Extract the (x, y) coordinate from the center of the cell holding the provided text.  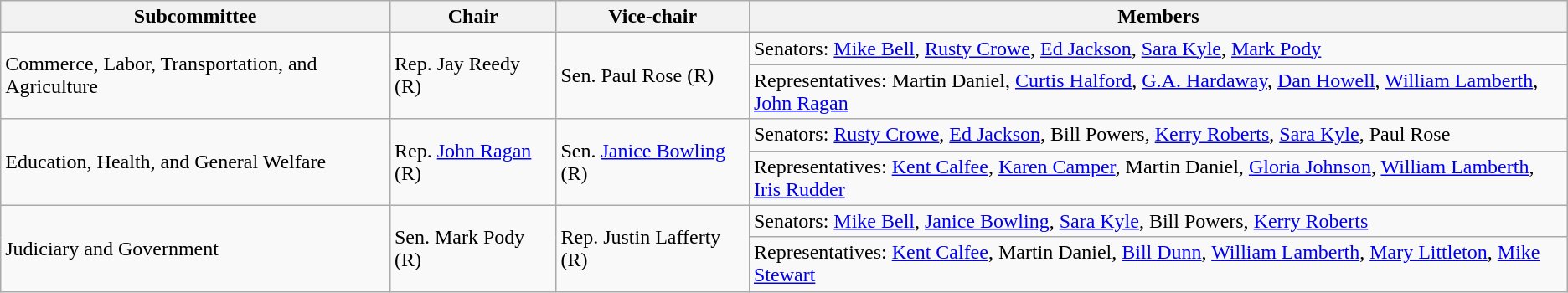
Vice-chair (653, 17)
Rep. John Ragan (R) (472, 162)
Chair (472, 17)
Representatives: Kent Calfee, Karen Camper, Martin Daniel, Gloria Johnson, William Lamberth, Iris Rudder (1158, 177)
Commerce, Labor, Transportation, and Agriculture (196, 75)
Representatives: Kent Calfee, Martin Daniel, Bill Dunn, William Lamberth, Mary Littleton, Mike Stewart (1158, 265)
Members (1158, 17)
Subcommittee (196, 17)
Representatives: Martin Daniel, Curtis Halford, G.A. Hardaway, Dan Howell, William Lamberth, John Ragan (1158, 92)
Senators: Mike Bell, Rusty Crowe, Ed Jackson, Sara Kyle, Mark Pody (1158, 49)
Sen. Janice Bowling (R) (653, 162)
Senators: Mike Bell, Janice Bowling, Sara Kyle, Bill Powers, Kerry Roberts (1158, 221)
Sen. Paul Rose (R) (653, 75)
Judiciary and Government (196, 248)
Rep. Jay Reedy (R) (472, 75)
Senators: Rusty Crowe, Ed Jackson, Bill Powers, Kerry Roberts, Sara Kyle, Paul Rose (1158, 135)
Education, Health, and General Welfare (196, 162)
Rep. Justin Lafferty (R) (653, 248)
Sen. Mark Pody (R) (472, 248)
